Search for the cell housing the specified text and yield its [x, y] center coordinate. 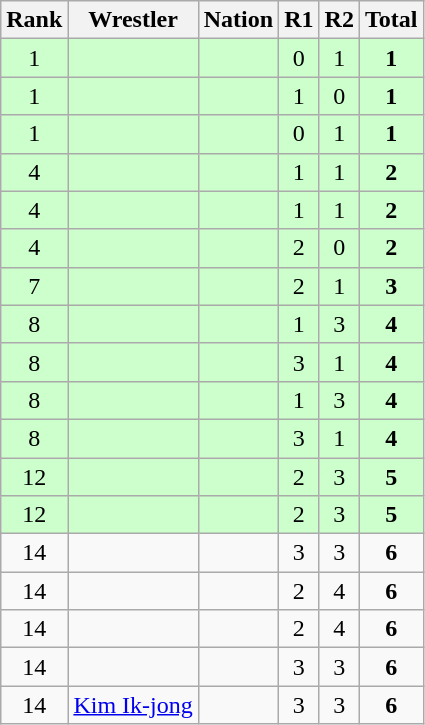
R2 [339, 20]
7 [34, 286]
R1 [299, 20]
Kim Ik-jong [133, 705]
Wrestler [133, 20]
Rank [34, 20]
Nation [238, 20]
Total [391, 20]
